Return the (X, Y) coordinate for the center point of the cell that contains the specified text.  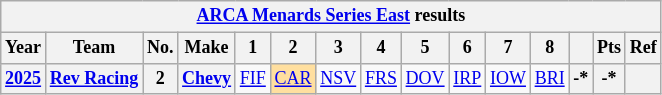
NSV (338, 78)
4 (382, 48)
3 (338, 48)
8 (550, 48)
CAR (293, 78)
Pts (610, 48)
Team (94, 48)
IRP (468, 78)
BRI (550, 78)
Year (24, 48)
6 (468, 48)
1 (252, 48)
5 (425, 48)
2025 (24, 78)
FIF (252, 78)
FRS (382, 78)
ARCA Menards Series East results (331, 16)
7 (508, 48)
DOV (425, 78)
Ref (643, 48)
Rev Racing (94, 78)
IOW (508, 78)
Make (207, 48)
No. (160, 48)
Chevy (207, 78)
